Find where the given text appears and provide that cell's center as (x, y) coordinate. 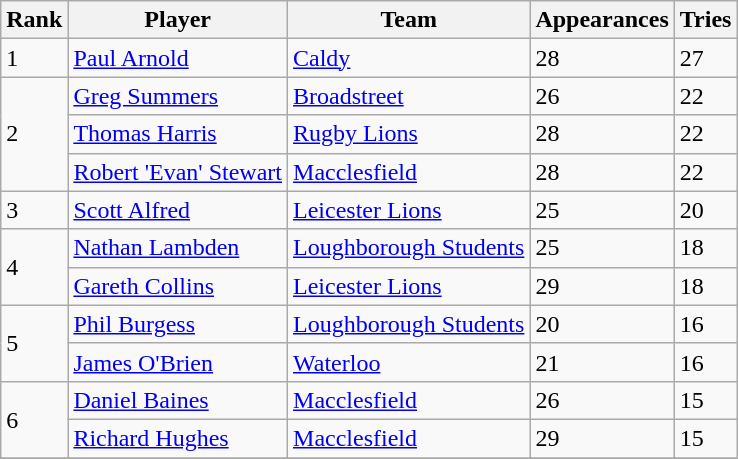
Richard Hughes (178, 438)
James O'Brien (178, 362)
6 (34, 419)
Nathan Lambden (178, 248)
Rank (34, 20)
Waterloo (409, 362)
Rugby Lions (409, 134)
Team (409, 20)
3 (34, 210)
Daniel Baines (178, 400)
27 (706, 58)
5 (34, 343)
Phil Burgess (178, 324)
Scott Alfred (178, 210)
Player (178, 20)
Broadstreet (409, 96)
Appearances (602, 20)
Gareth Collins (178, 286)
21 (602, 362)
Paul Arnold (178, 58)
Thomas Harris (178, 134)
2 (34, 134)
1 (34, 58)
Robert 'Evan' Stewart (178, 172)
Caldy (409, 58)
4 (34, 267)
Tries (706, 20)
Greg Summers (178, 96)
